Scan for the cell matching the given text and deliver its [X, Y] coordinate at center. 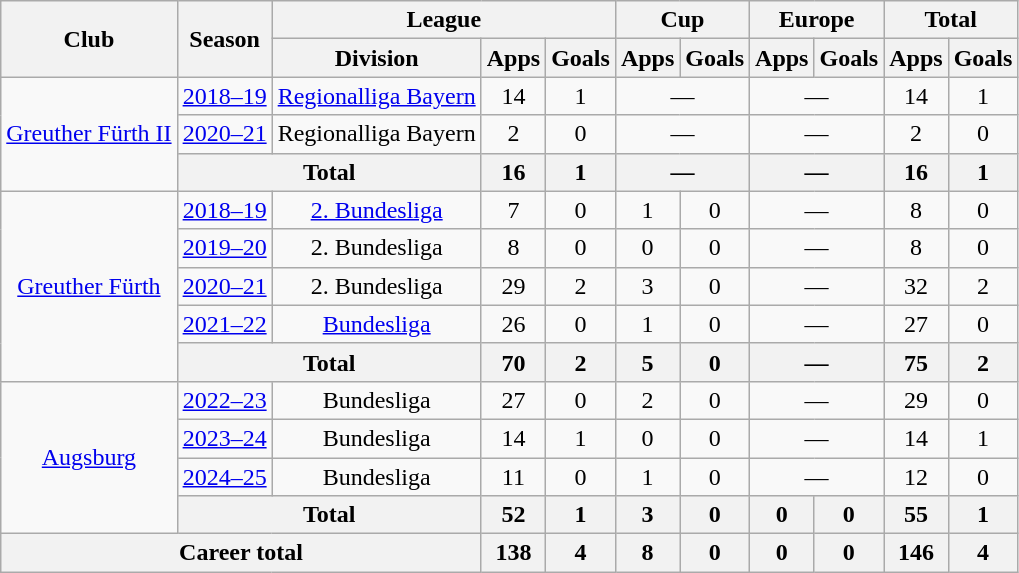
2021–22 [224, 324]
Greuther Fürth [89, 286]
7 [513, 210]
Career total [241, 553]
75 [916, 362]
Greuther Fürth II [89, 134]
Season [224, 39]
26 [513, 324]
2023–24 [224, 438]
12 [916, 477]
League [444, 20]
2019–20 [224, 248]
2024–25 [224, 477]
5 [647, 362]
32 [916, 286]
Division [376, 58]
Cup [682, 20]
55 [916, 515]
70 [513, 362]
11 [513, 477]
Europe [817, 20]
146 [916, 553]
138 [513, 553]
Club [89, 39]
2022–23 [224, 400]
52 [513, 515]
Augsburg [89, 457]
